Output the [x, y] coordinate of the center of the cell containing the given text.  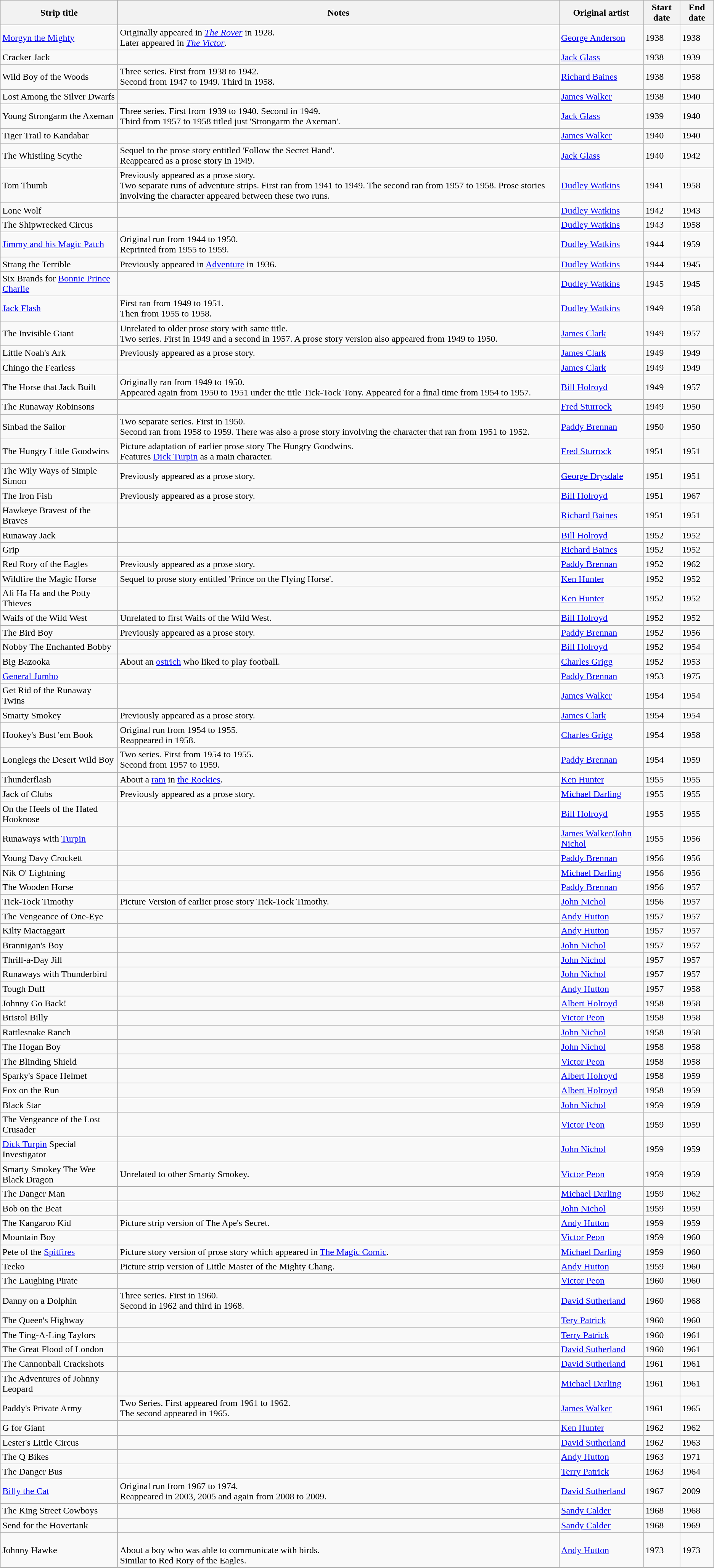
Red Rory of the Eagles [59, 564]
Smarty Smokey The Wee Black Dragon [59, 1174]
Runaway Jack [59, 535]
Wildfire the Magic Horse [59, 578]
Two separate series. First in 1950.Second ran from 1958 to 1959. There was also a prose story involving the character that ran from 1951 to 1952. [339, 426]
Lone Wolf [59, 210]
The Queen's Highway [59, 1320]
Picture strip version of The Ape's Secret. [339, 1223]
Longlegs the Desert Wild Boy [59, 760]
Lester's Little Circus [59, 1443]
Ali Ha Ha and the Potty Thieves [59, 599]
About a ram in the Rockies. [339, 779]
Young Strongarm the Axeman [59, 116]
The Cannonball Crackshots [59, 1364]
Thrill-a-Day Jill [59, 960]
Unrelated to other Smarty Smokey. [339, 1174]
The Kangaroo Kid [59, 1223]
Sequel to prose story entitled 'Prince on the Flying Horse'. [339, 578]
Nobby The Enchanted Bobby [59, 647]
Originally appeared in The Rover in 1928.Later appeared in The Victor. [339, 37]
First ran from 1949 to 1951.Then from 1955 to 1958. [339, 309]
Tom Thumb [59, 185]
Big Bazooka [59, 662]
Kilty Mactaggart [59, 931]
The Adventures of Johnny Leopard [59, 1383]
Picture story version of prose story which appeared in The Magic Comic. [339, 1252]
Sequel to the prose story entitled 'Follow the Secret Hand'.Reappeared as a prose story in 1949. [339, 156]
Two Series. First appeared from 1961 to 1962.The second appeared in 1965. [339, 1409]
Johnny Hawke [59, 1550]
General Jumbo [59, 676]
Lost Among the Silver Dwarfs [59, 96]
Sparky's Space Helmet [59, 1076]
The Wily Ways of Simple Simon [59, 476]
Billy the Cat [59, 1491]
Bob on the Beat [59, 1208]
Original artist [601, 13]
Fox on the Run [59, 1090]
Hawkeye Bravest of the Braves [59, 516]
Teeko [59, 1266]
Original run from 1967 to 1974.Reappeared in 2003, 2005 and again from 2008 to 2009. [339, 1491]
Danny on a Dolphin [59, 1300]
Waifs of the Wild West [59, 618]
On the Heels of the Hated Hooknose [59, 814]
Strang the Terrible [59, 264]
The Hogan Boy [59, 1047]
Little Noah's Ark [59, 353]
Nik O' Lightning [59, 873]
Tiger Trail to Kandabar [59, 136]
Six Brands for Bonnie Prince Charlie [59, 284]
The Shipwrecked Circus [59, 225]
About a boy who was able to communicate with birds.Similar to Red Rory of the Eagles. [339, 1550]
Three series. First in 1960.Second in 1962 and third in 1968. [339, 1300]
Two series. First from 1954 to 1955.Second from 1957 to 1959. [339, 760]
The Hungry Little Goodwins [59, 451]
Notes [339, 13]
Original run from 1954 to 1955.Reappeared in 1958. [339, 735]
1971 [697, 1457]
1964 [697, 1472]
Unrelated to older prose story with same title.Two series. First in 1949 and a second in 1957. A prose story version also appeared from 1949 to 1950. [339, 333]
Three series. First from 1939 to 1940. Second in 1949.Third from 1957 to 1958 titled just 'Strongarm the Axeman'. [339, 116]
Runaways with Thunderbird [59, 974]
Jack Flash [59, 309]
Paddy's Private Army [59, 1409]
Smarty Smokey [59, 715]
Picture Version of earlier prose story Tick-Tock Timothy. [339, 902]
Grip [59, 549]
Send for the Hovertank [59, 1525]
The Bird Boy [59, 633]
Start date [662, 13]
Sinbad the Sailor [59, 426]
About an ostrich who liked to play football. [339, 662]
Tick-Tock Timothy [59, 902]
The Great Flood of London [59, 1349]
Dick Turpin Special Investigator [59, 1149]
The Runaway Robinsons [59, 407]
1969 [697, 1525]
Rattlesnake Ranch [59, 1032]
Black Star [59, 1105]
2009 [697, 1491]
Picture adaptation of earlier prose story The Hungry Goodwins.Features Dick Turpin as a main character. [339, 451]
Brannigan's Boy [59, 945]
G for Giant [59, 1428]
The Wooden Horse [59, 887]
George Anderson [601, 37]
1975 [697, 676]
The Blinding Shield [59, 1061]
Get Rid of the Runaway Twins [59, 696]
The Ting-A-Ling Taylors [59, 1335]
The Iron Fish [59, 496]
The Horse that Jack Built [59, 387]
Thunderflash [59, 779]
End date [697, 13]
Picture strip version of Little Master of the Mighty Chang. [339, 1266]
Tery Patrick [601, 1320]
Morgyn the Mighty [59, 37]
Wild Boy of the Woods [59, 77]
Jack of Clubs [59, 794]
The Vengeance of the Lost Crusader [59, 1125]
Tough Duff [59, 989]
Runaways with Turpin [59, 838]
The Danger Bus [59, 1472]
The Invisible Giant [59, 333]
Strip title [59, 13]
Mountain Boy [59, 1237]
Unrelated to first Waifs of the Wild West. [339, 618]
The King Street Cowboys [59, 1511]
The Laughing Pirate [59, 1281]
James Walker/John Nichol [601, 838]
Cracker Jack [59, 57]
George Drysdale [601, 476]
Young Davy Crockett [59, 858]
Hookey's Bust 'em Book [59, 735]
The Q Bikes [59, 1457]
Chingo the Fearless [59, 368]
The Danger Man [59, 1194]
Three series. First from 1938 to 1942.Second from 1947 to 1949. Third in 1958. [339, 77]
Johnny Go Back! [59, 1003]
The Whistling Scythe [59, 156]
Bristol Billy [59, 1018]
Previously appeared in Adventure in 1936. [339, 264]
Pete of the Spitfires [59, 1252]
Jimmy and his Magic Patch [59, 244]
Originally ran from 1949 to 1950.Appeared again from 1950 to 1951 under the title Tick-Tock Tony. Appeared for a final time from 1954 to 1957. [339, 387]
1941 [662, 185]
Original run from 1944 to 1950.Reprinted from 1955 to 1959. [339, 244]
1965 [697, 1409]
The Vengeance of One-Eye [59, 916]
